From the cell containing the given text, extract its center point as (X, Y) coordinate. 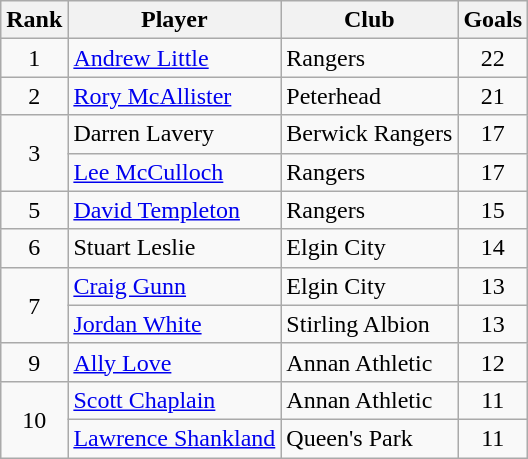
Goals (493, 20)
Club (370, 20)
14 (493, 248)
3 (34, 153)
Berwick Rangers (370, 134)
5 (34, 210)
Peterhead (370, 96)
15 (493, 210)
9 (34, 362)
2 (34, 96)
7 (34, 305)
1 (34, 58)
6 (34, 248)
Craig Gunn (174, 286)
10 (34, 419)
Andrew Little (174, 58)
Rank (34, 20)
Scott Chaplain (174, 400)
22 (493, 58)
21 (493, 96)
Rory McAllister (174, 96)
Jordan White (174, 324)
Lee McCulloch (174, 172)
Ally Love (174, 362)
Darren Lavery (174, 134)
Player (174, 20)
Lawrence Shankland (174, 438)
12 (493, 362)
Stuart Leslie (174, 248)
Stirling Albion (370, 324)
Queen's Park (370, 438)
David Templeton (174, 210)
